Pinpoint the cell where the given text exists, returning its [X, Y] midpoint coordinate. 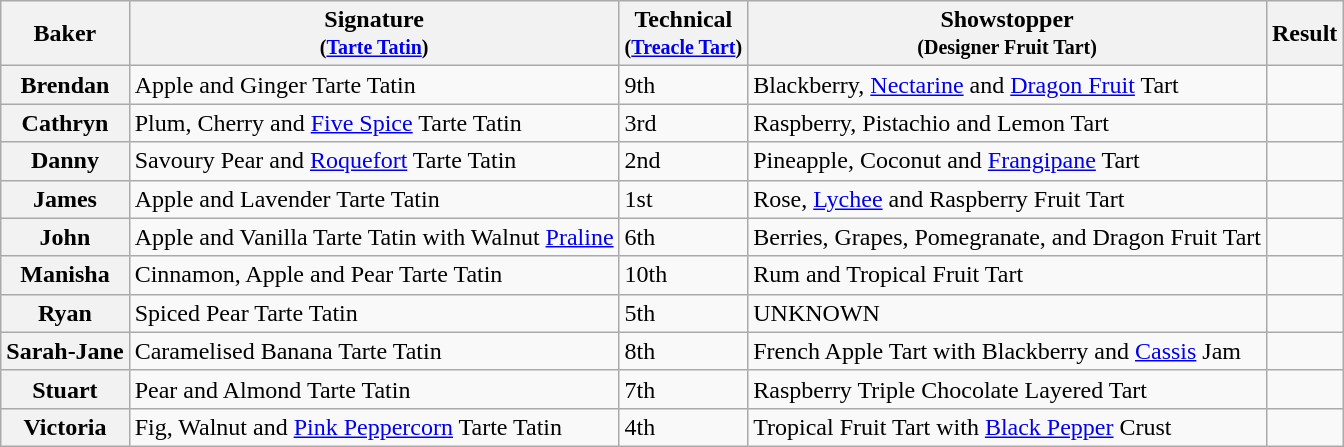
Technical(Treacle Tart) [684, 34]
Rum and Tropical Fruit Tart [1008, 275]
4th [684, 427]
Cathryn [65, 123]
Fig, Walnut and Pink Peppercorn Tarte Tatin [374, 427]
Pear and Almond Tarte Tatin [374, 389]
6th [684, 237]
Savoury Pear and Roquefort Tarte Tatin [374, 161]
Apple and Lavender Tarte Tatin [374, 199]
Raspberry Triple Chocolate Layered Tart [1008, 389]
Raspberry, Pistachio and Lemon Tart [1008, 123]
Plum, Cherry and Five Spice Tarte Tatin [374, 123]
Signature(Tarte Tatin) [374, 34]
French Apple Tart with Blackberry and Cassis Jam [1008, 351]
Ryan [65, 313]
Manisha [65, 275]
Victoria [65, 427]
John [65, 237]
Apple and Vanilla Tarte Tatin with Walnut Praline [374, 237]
Rose, Lychee and Raspberry Fruit Tart [1008, 199]
3rd [684, 123]
Tropical Fruit Tart with Black Pepper Crust [1008, 427]
Pineapple, Coconut and Frangipane Tart [1008, 161]
Danny [65, 161]
Sarah-Jane [65, 351]
UNKNOWN [1008, 313]
James [65, 199]
Cinnamon, Apple and Pear Tarte Tatin [374, 275]
9th [684, 85]
Berries, Grapes, Pomegranate, and Dragon Fruit Tart [1008, 237]
2nd [684, 161]
Baker [65, 34]
10th [684, 275]
Showstopper(Designer Fruit Tart) [1008, 34]
Spiced Pear Tarte Tatin [374, 313]
Result [1304, 34]
Blackberry, Nectarine and Dragon Fruit Tart [1008, 85]
8th [684, 351]
1st [684, 199]
Stuart [65, 389]
Apple and Ginger Tarte Tatin [374, 85]
Brendan [65, 85]
Caramelised Banana Tarte Tatin [374, 351]
5th [684, 313]
7th [684, 389]
